Pinpoint the cell where the given text exists, returning its [X, Y] midpoint coordinate. 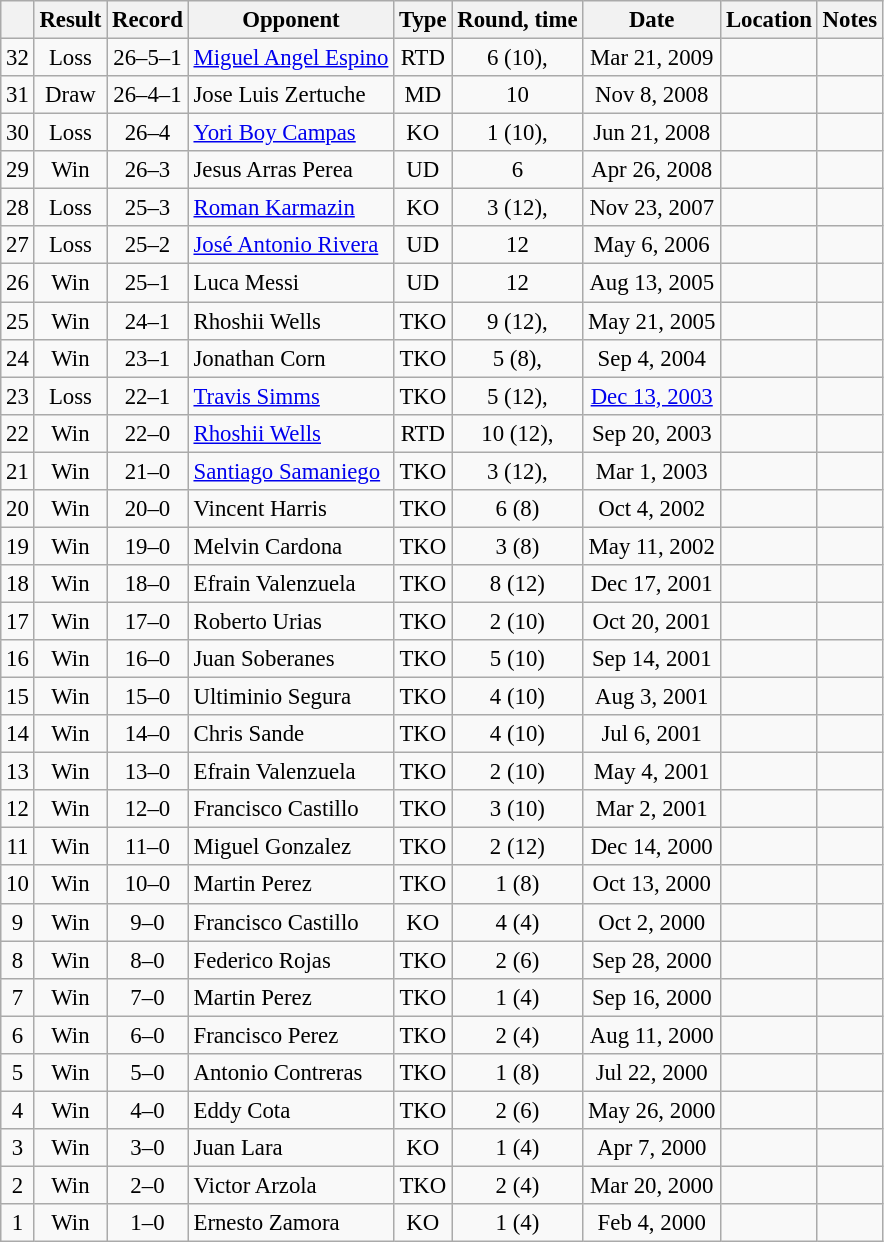
Federico Rojas [291, 960]
31 [18, 95]
23 [18, 396]
25 [18, 321]
Oct 13, 2000 [652, 885]
Mar 20, 2000 [652, 1185]
Melvin Cardona [291, 546]
18–0 [148, 584]
Jul 22, 2000 [652, 1073]
28 [18, 208]
Jun 21, 2008 [652, 133]
Francisco Perez [291, 1035]
32 [18, 58]
Sep 20, 2003 [652, 433]
25–2 [148, 245]
May 21, 2005 [652, 321]
10–0 [148, 885]
Draw [70, 95]
Oct 2, 2000 [652, 922]
Nov 23, 2007 [652, 208]
13–0 [148, 772]
3 [18, 1148]
22–0 [148, 433]
24 [18, 358]
2 [18, 1185]
Nov 8, 2008 [652, 95]
7 [18, 997]
Sep 4, 2004 [652, 358]
Santiago Samaniego [291, 471]
26–4–1 [148, 95]
Jonathan Corn [291, 358]
Mar 1, 2003 [652, 471]
Eddy Cota [291, 1110]
Jose Luis Zertuche [291, 95]
May 11, 2002 [652, 546]
4 (4) [518, 922]
26–3 [148, 170]
8 [18, 960]
Result [70, 20]
May 4, 2001 [652, 772]
25–1 [148, 283]
Type [423, 20]
2 (12) [518, 847]
Record [148, 20]
Luca Messi [291, 283]
26–5–1 [148, 58]
Travis Simms [291, 396]
Miguel Gonzalez [291, 847]
15–0 [148, 697]
Dec 14, 2000 [652, 847]
Chris Sande [291, 734]
5 (8), [518, 358]
Notes [850, 20]
Mar 2, 2001 [652, 809]
Location [770, 20]
Opponent [291, 20]
12–0 [148, 809]
Yori Boy Campas [291, 133]
19 [18, 546]
11–0 [148, 847]
Juan Soberanes [291, 659]
17–0 [148, 621]
May 26, 2000 [652, 1110]
Dec 17, 2001 [652, 584]
22–1 [148, 396]
3 (8) [518, 546]
4–0 [148, 1110]
14–0 [148, 734]
Jesus Arras Perea [291, 170]
Miguel Angel Espino [291, 58]
5–0 [148, 1073]
Juan Lara [291, 1148]
11 [18, 847]
José Antonio Rivera [291, 245]
Oct 20, 2001 [652, 621]
9 (12), [518, 321]
24–1 [148, 321]
3 (10) [518, 809]
Jul 6, 2001 [652, 734]
21 [18, 471]
15 [18, 697]
Aug 13, 2005 [652, 283]
Dec 13, 2003 [652, 396]
Sep 16, 2000 [652, 997]
7–0 [148, 997]
25–3 [148, 208]
26 [18, 283]
26–4 [148, 133]
Ernesto Zamora [291, 1223]
Round, time [518, 20]
Sep 14, 2001 [652, 659]
6–0 [148, 1035]
May 6, 2006 [652, 245]
27 [18, 245]
6 (10), [518, 58]
5 [18, 1073]
2–0 [148, 1185]
5 (12), [518, 396]
MD [423, 95]
20–0 [148, 509]
13 [18, 772]
29 [18, 170]
14 [18, 734]
16 [18, 659]
9 [18, 922]
5 (10) [518, 659]
22 [18, 433]
Date [652, 20]
Roberto Urias [291, 621]
21–0 [148, 471]
1 [18, 1223]
20 [18, 509]
Apr 7, 2000 [652, 1148]
16–0 [148, 659]
Feb 4, 2000 [652, 1223]
Aug 3, 2001 [652, 697]
18 [18, 584]
Aug 11, 2000 [652, 1035]
23–1 [148, 358]
Antonio Contreras [291, 1073]
30 [18, 133]
Sep 28, 2000 [652, 960]
17 [18, 621]
4 [18, 1110]
Vincent Harris [291, 509]
Roman Karmazin [291, 208]
6 (8) [518, 509]
1 (10), [518, 133]
8 (12) [518, 584]
3–0 [148, 1148]
Apr 26, 2008 [652, 170]
19–0 [148, 546]
10 (12), [518, 433]
Victor Arzola [291, 1185]
Ultiminio Segura [291, 697]
1–0 [148, 1223]
Mar 21, 2009 [652, 58]
Oct 4, 2002 [652, 509]
9–0 [148, 922]
8–0 [148, 960]
